Identify which cell holds the provided text, then report its (X, Y) central coordinate. 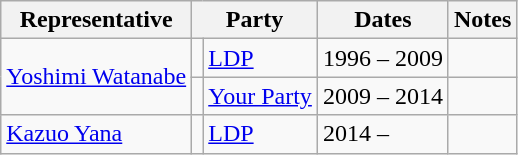
Dates (382, 20)
Your Party (260, 96)
Party (255, 20)
2014 – (382, 134)
Kazuo Yana (96, 134)
1996 – 2009 (382, 58)
Notes (482, 20)
2009 – 2014 (382, 96)
Yoshimi Watanabe (96, 77)
Representative (96, 20)
